Scan for the cell matching the given text and deliver its [x, y] coordinate at center. 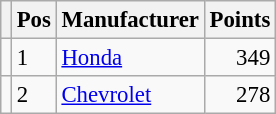
349 [240, 58]
Pos [34, 20]
278 [240, 95]
Manufacturer [130, 20]
2 [34, 95]
Honda [130, 58]
1 [34, 58]
Points [240, 20]
Chevrolet [130, 95]
